Identify which cell holds the provided text, then report its [X, Y] central coordinate. 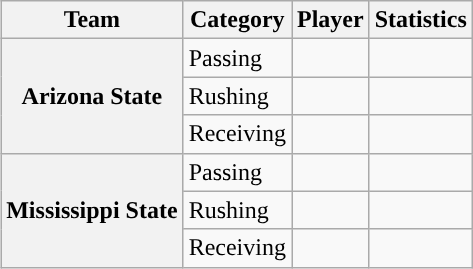
Category [237, 20]
Mississippi State [92, 210]
Team [92, 20]
Player [331, 20]
Arizona State [92, 96]
Statistics [420, 20]
